For the text-containing cell, return its midpoint in [X, Y] coordinate format. 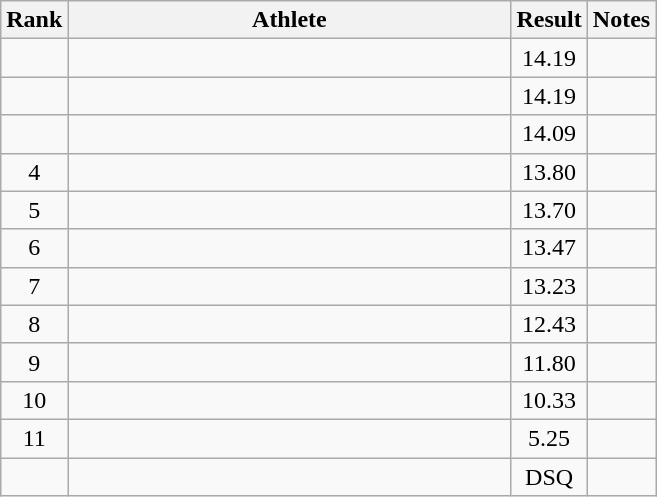
13.80 [549, 172]
7 [34, 286]
Result [549, 20]
DSQ [549, 477]
10.33 [549, 400]
13.23 [549, 286]
12.43 [549, 324]
11 [34, 438]
11.80 [549, 362]
5.25 [549, 438]
8 [34, 324]
Athlete [290, 20]
Notes [621, 20]
6 [34, 248]
13.70 [549, 210]
9 [34, 362]
4 [34, 172]
5 [34, 210]
10 [34, 400]
14.09 [549, 134]
Rank [34, 20]
13.47 [549, 248]
